Capture the cell that displays the provided text and extract its (X, Y) central coordinate. 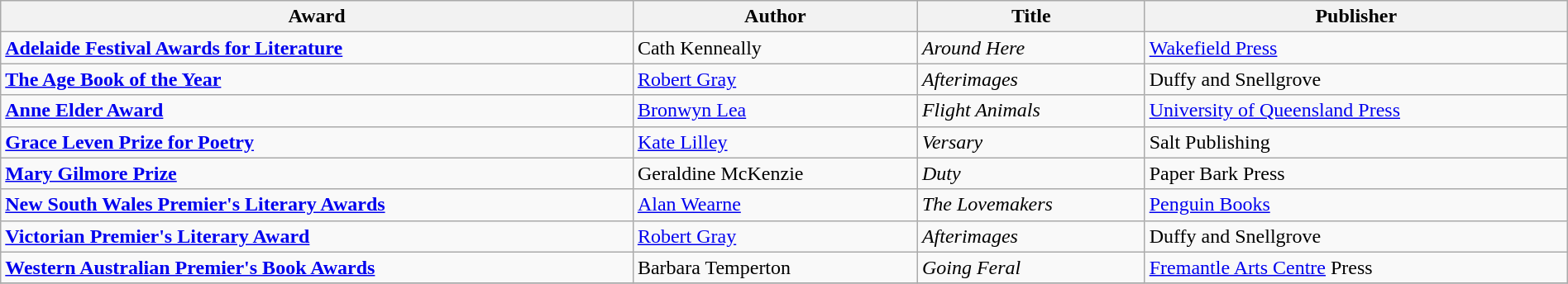
Around Here (1030, 48)
Going Feral (1030, 267)
Wakefield Press (1356, 48)
Anne Elder Award (318, 111)
Author (775, 17)
University of Queensland Press (1356, 111)
Western Australian Premier's Book Awards (318, 267)
Fremantle Arts Centre Press (1356, 267)
Grace Leven Prize for Poetry (318, 142)
Flight Animals (1030, 111)
Geraldine McKenzie (775, 173)
Versary (1030, 142)
Alan Wearne (775, 205)
Cath Kenneally (775, 48)
The Age Book of the Year (318, 79)
Bronwyn Lea (775, 111)
Salt Publishing (1356, 142)
Paper Bark Press (1356, 173)
Kate Lilley (775, 142)
Publisher (1356, 17)
Award (318, 17)
Victorian Premier's Literary Award (318, 236)
Title (1030, 17)
Penguin Books (1356, 205)
Adelaide Festival Awards for Literature (318, 48)
Barbara Temperton (775, 267)
Duty (1030, 173)
Mary Gilmore Prize (318, 173)
New South Wales Premier's Literary Awards (318, 205)
The Lovemakers (1030, 205)
